Return the [x, y] coordinate for the center point of the cell that contains the specified text.  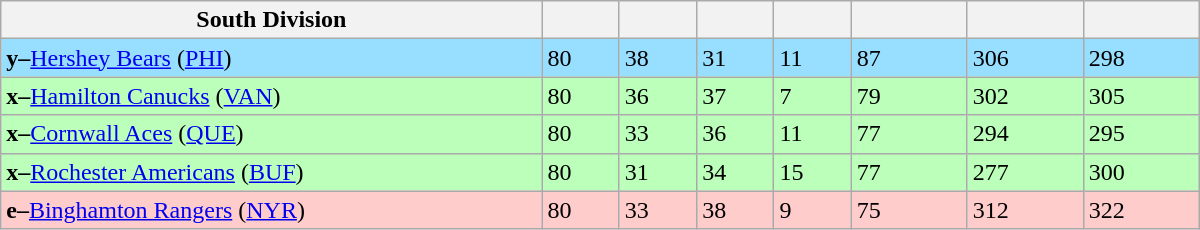
312 [1025, 210]
87 [909, 58]
295 [1141, 134]
322 [1141, 210]
305 [1141, 96]
15 [812, 172]
7 [812, 96]
79 [909, 96]
294 [1025, 134]
x–Hamilton Canucks (VAN) [272, 96]
277 [1025, 172]
South Division [272, 20]
x–Cornwall Aces (QUE) [272, 134]
298 [1141, 58]
75 [909, 210]
y–Hershey Bears (PHI) [272, 58]
x–Rochester Americans (BUF) [272, 172]
300 [1141, 172]
306 [1025, 58]
9 [812, 210]
302 [1025, 96]
37 [736, 96]
e–Binghamton Rangers (NYR) [272, 210]
34 [736, 172]
